Locate the cell with the specified text and output its [X, Y] center coordinate. 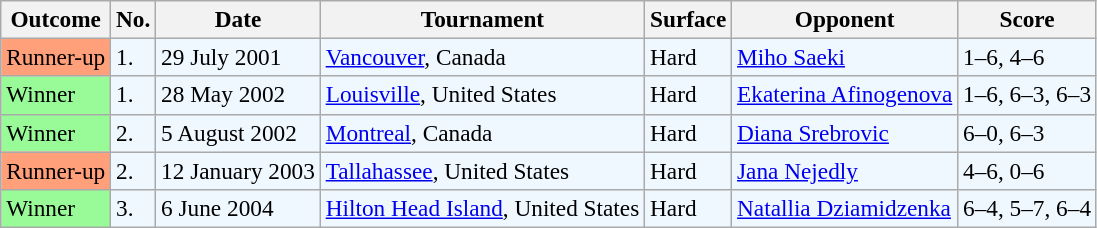
Jana Nejedly [845, 170]
Score [1028, 19]
Outcome [56, 19]
6–0, 6–3 [1028, 133]
Surface [688, 19]
Tallahassee, United States [482, 170]
1–6, 4–6 [1028, 57]
Montreal, Canada [482, 133]
29 July 2001 [238, 57]
28 May 2002 [238, 95]
Louisville, United States [482, 95]
Opponent [845, 19]
3. [134, 208]
Miho Saeki [845, 57]
Vancouver, Canada [482, 57]
Hilton Head Island, United States [482, 208]
4–6, 0–6 [1028, 170]
12 January 2003 [238, 170]
Natallia Dziamidzenka [845, 208]
Ekaterina Afinogenova [845, 95]
Diana Srebrovic [845, 133]
5 August 2002 [238, 133]
Tournament [482, 19]
6 June 2004 [238, 208]
6–4, 5–7, 6–4 [1028, 208]
Date [238, 19]
No. [134, 19]
1–6, 6–3, 6–3 [1028, 95]
